Output the (X, Y) coordinate of the center of the cell containing the given text.  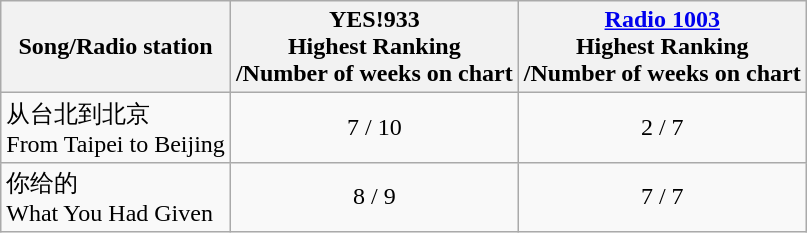
7 / 7 (662, 197)
Song/Radio station (116, 47)
2 / 7 (662, 128)
8 / 9 (374, 197)
7 / 10 (374, 128)
YES!933Highest Ranking/Number of weeks on chart (374, 47)
从台北到北京 From Taipei to Beijing (116, 128)
Radio 1003Highest Ranking/Number of weeks on chart (662, 47)
你给的 What You Had Given (116, 197)
